Search for the cell housing the specified text and yield its (X, Y) center coordinate. 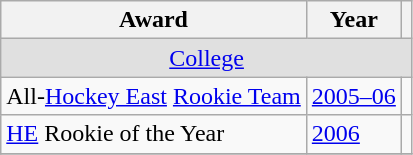
HE Rookie of the Year (154, 134)
College (207, 58)
Year (354, 20)
2005–06 (354, 96)
Award (154, 20)
All-Hockey East Rookie Team (154, 96)
2006 (354, 134)
